Find where the given text appears and provide that cell's center as (x, y) coordinate. 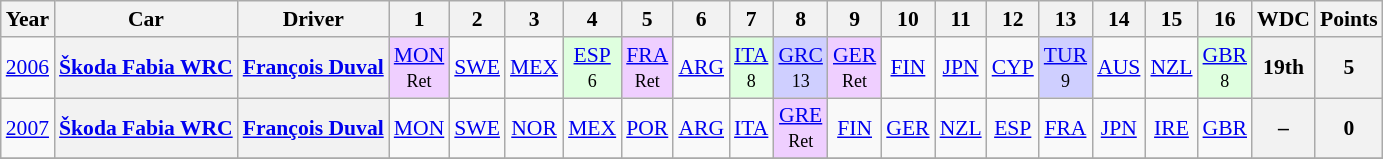
IRE (1171, 128)
10 (908, 19)
2 (477, 19)
15 (1171, 19)
16 (1226, 19)
WDC (1284, 19)
MONRet (420, 68)
8 (800, 19)
Year (28, 19)
11 (961, 19)
1 (420, 19)
Points (1349, 19)
GERRet (854, 68)
3 (534, 19)
CYP (1013, 68)
GRERet (800, 128)
MON (420, 128)
GBR8 (1226, 68)
POR (647, 128)
AUS (1118, 68)
ESP6 (592, 68)
9 (854, 19)
19th (1284, 68)
NOR (534, 128)
2006 (28, 68)
GER (908, 128)
14 (1118, 19)
ESP (1013, 128)
0 (1349, 128)
6 (701, 19)
4 (592, 19)
FRA (1066, 128)
Driver (314, 19)
FRARet (647, 68)
7 (751, 19)
TUR9 (1066, 68)
ITA8 (751, 68)
ITA (751, 128)
2007 (28, 128)
GBR (1226, 128)
13 (1066, 19)
GRC13 (800, 68)
– (1284, 128)
12 (1013, 19)
Car (146, 19)
